Return [x, y] of the center of cell containing provided text 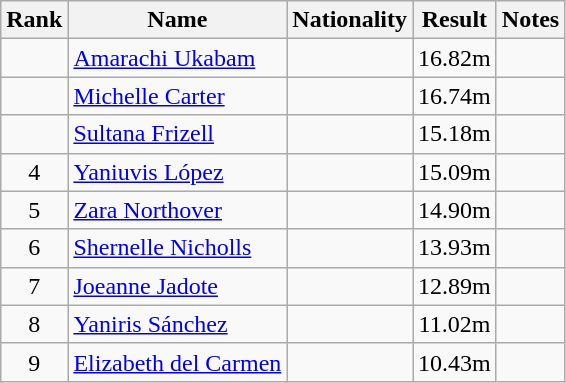
14.90m [455, 210]
12.89m [455, 286]
10.43m [455, 362]
Name [178, 20]
8 [34, 324]
15.09m [455, 172]
11.02m [455, 324]
Notes [530, 20]
Elizabeth del Carmen [178, 362]
Yaniuvis López [178, 172]
Sultana Frizell [178, 134]
6 [34, 248]
16.82m [455, 58]
4 [34, 172]
Amarachi Ukabam [178, 58]
Nationality [350, 20]
Result [455, 20]
Michelle Carter [178, 96]
Joeanne Jadote [178, 286]
Yaniris Sánchez [178, 324]
9 [34, 362]
Zara Northover [178, 210]
13.93m [455, 248]
Rank [34, 20]
Shernelle Nicholls [178, 248]
16.74m [455, 96]
15.18m [455, 134]
7 [34, 286]
5 [34, 210]
